Find where the given text appears and provide that cell's center as (x, y) coordinate. 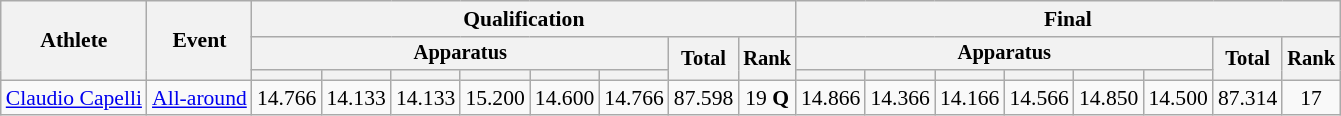
Qualification (524, 19)
14.866 (830, 98)
Claudio Capelli (74, 98)
14.600 (564, 98)
Athlete (74, 40)
14.850 (1108, 98)
Event (200, 40)
All-around (200, 98)
15.200 (494, 98)
14.566 (1038, 98)
14.500 (1178, 98)
19 Q (767, 98)
14.366 (900, 98)
14.166 (970, 98)
87.314 (1248, 98)
Final (1068, 19)
87.598 (704, 98)
17 (1311, 98)
